Extract the [x, y] coordinate from the center of the cell holding the provided text.  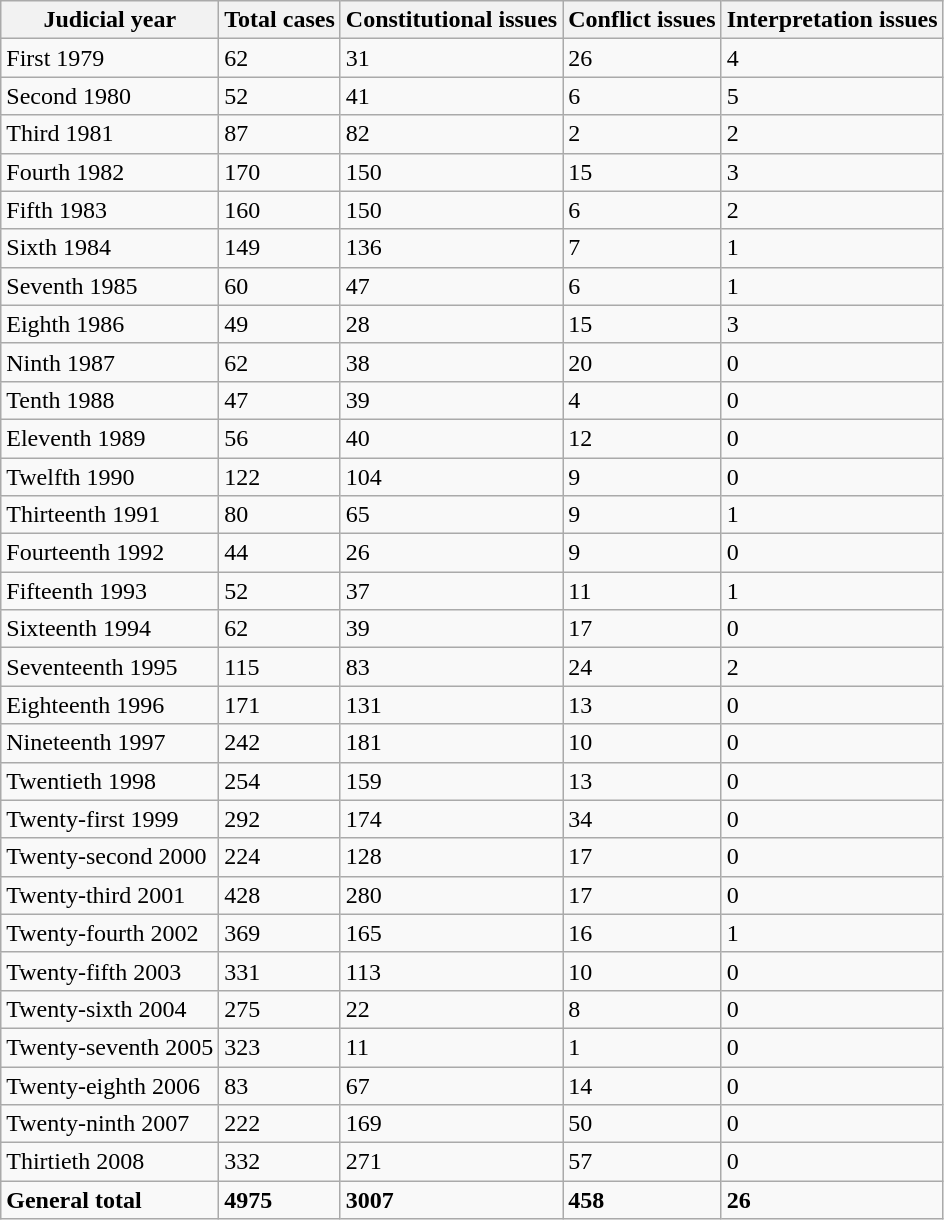
171 [280, 705]
56 [280, 438]
22 [451, 1009]
Twenty-sixth 2004 [110, 1009]
254 [280, 781]
Fifth 1983 [110, 210]
131 [451, 705]
332 [280, 1162]
14 [642, 1085]
Eleventh 1989 [110, 438]
331 [280, 971]
160 [280, 210]
Fourth 1982 [110, 172]
Second 1980 [110, 96]
149 [280, 248]
Interpretation issues [832, 20]
292 [280, 819]
Twenty-second 2000 [110, 857]
369 [280, 933]
31 [451, 58]
Twenty-third 2001 [110, 895]
38 [451, 362]
Twentieth 1998 [110, 781]
Eighth 1986 [110, 324]
Ninth 1987 [110, 362]
41 [451, 96]
181 [451, 743]
7 [642, 248]
24 [642, 667]
Constitutional issues [451, 20]
224 [280, 857]
Nineteenth 1997 [110, 743]
115 [280, 667]
16 [642, 933]
159 [451, 781]
113 [451, 971]
170 [280, 172]
60 [280, 286]
Seventh 1985 [110, 286]
12 [642, 438]
Thirtieth 2008 [110, 1162]
Twenty-fourth 2002 [110, 933]
Sixth 1984 [110, 248]
Conflict issues [642, 20]
8 [642, 1009]
275 [280, 1009]
Third 1981 [110, 134]
Twelfth 1990 [110, 477]
Twenty-first 1999 [110, 819]
323 [280, 1047]
3007 [451, 1200]
Twenty-fifth 2003 [110, 971]
49 [280, 324]
5 [832, 96]
Twenty-seventh 2005 [110, 1047]
165 [451, 933]
65 [451, 515]
242 [280, 743]
Twenty-eighth 2006 [110, 1085]
First 1979 [110, 58]
Fifteenth 1993 [110, 591]
50 [642, 1124]
128 [451, 857]
40 [451, 438]
General total [110, 1200]
82 [451, 134]
Eighteenth 1996 [110, 705]
44 [280, 553]
428 [280, 895]
Thirteenth 1991 [110, 515]
Tenth 1988 [110, 400]
67 [451, 1085]
20 [642, 362]
57 [642, 1162]
222 [280, 1124]
104 [451, 477]
34 [642, 819]
122 [280, 477]
136 [451, 248]
Seventeenth 1995 [110, 667]
Total cases [280, 20]
37 [451, 591]
28 [451, 324]
Twenty-ninth 2007 [110, 1124]
Judicial year [110, 20]
271 [451, 1162]
Sixteenth 1994 [110, 629]
169 [451, 1124]
4975 [280, 1200]
458 [642, 1200]
87 [280, 134]
280 [451, 895]
174 [451, 819]
Fourteenth 1992 [110, 553]
80 [280, 515]
